From the cell containing the given text, extract its center point as [x, y] coordinate. 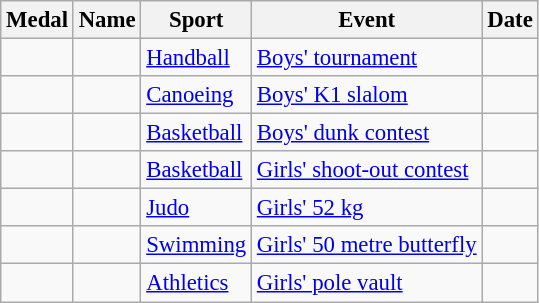
Canoeing [196, 95]
Boys' K1 slalom [367, 95]
Athletics [196, 283]
Boys' tournament [367, 58]
Event [367, 20]
Medal [38, 20]
Swimming [196, 245]
Date [510, 20]
Girls' pole vault [367, 283]
Boys' dunk contest [367, 133]
Sport [196, 20]
Girls' 52 kg [367, 208]
Handball [196, 58]
Girls' shoot-out contest [367, 170]
Girls' 50 metre butterfly [367, 245]
Name [107, 20]
Judo [196, 208]
